Output the (X, Y) coordinate of the center of the cell containing the given text.  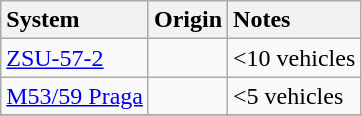
<10 vehicles (294, 58)
Origin (188, 20)
<5 vehicles (294, 96)
Notes (294, 20)
System (75, 20)
ZSU-57-2 (75, 58)
M53/59 Praga (75, 96)
